Return (X, Y) of the center of cell containing provided text 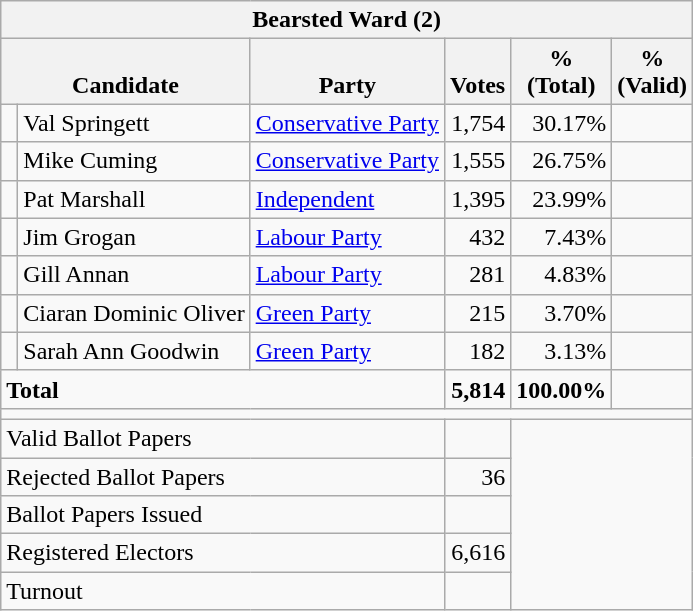
Candidate (126, 72)
215 (478, 313)
%(Total) (562, 72)
23.99% (562, 199)
4.83% (562, 275)
1,395 (478, 199)
432 (478, 237)
36 (478, 477)
Sarah Ann Goodwin (134, 351)
Total (223, 389)
100.00% (562, 389)
Party (347, 72)
Val Springett (134, 123)
%(Valid) (652, 72)
3.13% (562, 351)
Registered Electors (223, 553)
5,814 (478, 389)
Turnout (223, 591)
1,754 (478, 123)
Ciaran Dominic Oliver (134, 313)
1,555 (478, 161)
3.70% (562, 313)
182 (478, 351)
Mike Cuming (134, 161)
Rejected Ballot Papers (223, 477)
Independent (347, 199)
7.43% (562, 237)
Gill Annan (134, 275)
6,616 (478, 553)
26.75% (562, 161)
Ballot Papers Issued (223, 515)
Valid Ballot Papers (223, 438)
Pat Marshall (134, 199)
Jim Grogan (134, 237)
Votes (478, 72)
281 (478, 275)
Bearsted Ward (2) (347, 20)
30.17% (562, 123)
